Scan for the cell matching the given text and deliver its [X, Y] coordinate at center. 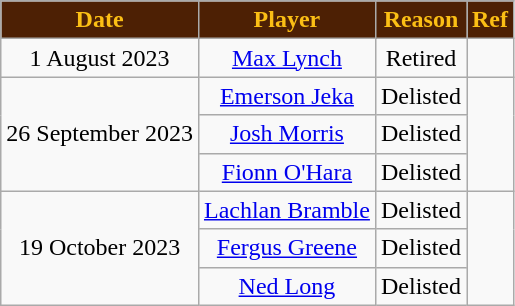
Player [286, 20]
26 September 2023 [100, 134]
Ref [490, 20]
Fergus Greene [286, 248]
Ned Long [286, 286]
Reason [420, 20]
Max Lynch [286, 58]
Lachlan Bramble [286, 210]
Fionn O'Hara [286, 172]
Josh Morris [286, 134]
Emerson Jeka [286, 96]
Date [100, 20]
Retired [420, 58]
1 August 2023 [100, 58]
19 October 2023 [100, 248]
